Locate the cell with the specified text and output its [X, Y] center coordinate. 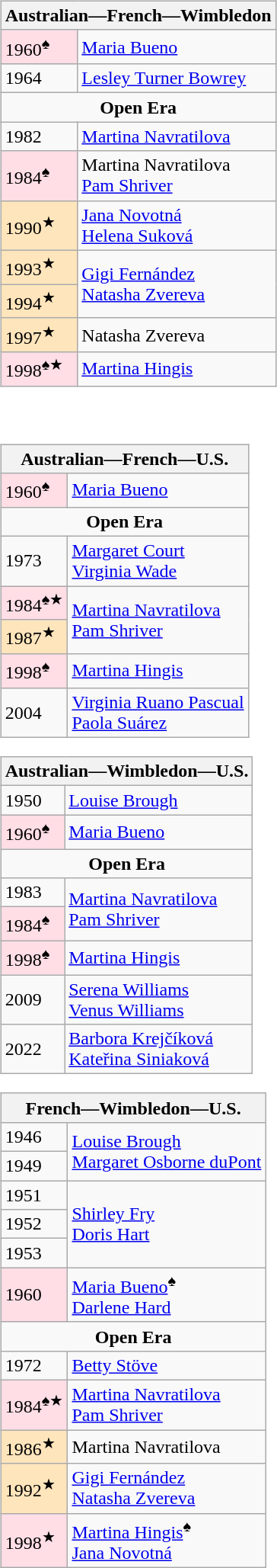
1994★ [40, 302]
Natasha Zvereva [177, 335]
Australian—French—U.S. [125, 459]
1998★ [34, 1541]
Virginia Ruano Pascual Paola Suárez [158, 712]
2022 [32, 1049]
Margaret Court Virginia Wade [158, 561]
2004 [34, 712]
1982 [40, 136]
1949 [34, 1166]
Louise Brough Margaret Osborne duPont [167, 1151]
1950 [32, 800]
Jana Novotná Helena Suková [177, 226]
Betty Stöve [167, 1365]
Australian—Wimbledon—U.S. [126, 771]
1990★ [40, 226]
Barbora Krejčíková Kateřina Siniaková [158, 1049]
1992★ [34, 1488]
1953 [34, 1253]
1987★ [34, 637]
Louise Brough [158, 800]
Martina Hingis♠ Jana Novotná [167, 1541]
Lesley Turner Bowrey [177, 79]
1951 [34, 1195]
2009 [32, 1000]
1993★ [40, 267]
French—Wimbledon—U.S. [133, 1108]
1960 [34, 1295]
1946 [34, 1137]
1998♠★ [40, 369]
Shirley Fry Doris Hart [167, 1224]
1972 [34, 1365]
Maria Bueno♠ Darlene Hard [167, 1295]
1952 [34, 1224]
Australian—French—Wimbledon [138, 15]
1973 [34, 561]
1997★ [40, 335]
Serena Williams Venus Williams [158, 1000]
1986★ [34, 1447]
1983 [32, 893]
1964 [40, 79]
